Locate the cell with the specified text and output its (X, Y) center coordinate. 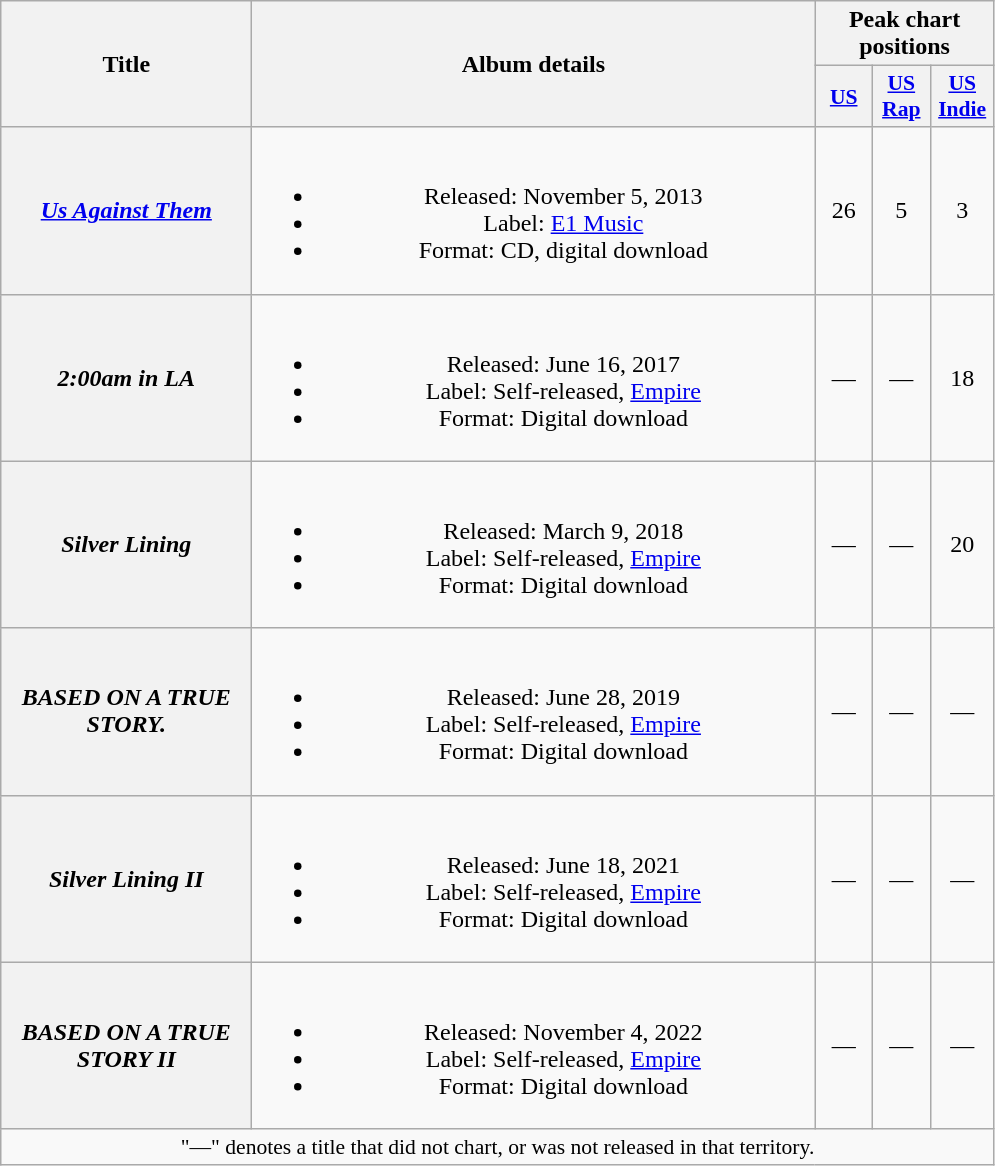
Title (126, 64)
18 (962, 378)
Released: November 4, 2022Label: Self-released, EmpireFormat: Digital download (534, 1046)
BASED ON A TRUE STORY. (126, 712)
"—" denotes a title that did not chart, or was not released in that territory. (498, 1147)
Album details (534, 64)
Silver Lining II (126, 878)
26 (844, 210)
Released: June 18, 2021Label: Self-released, EmpireFormat: Digital download (534, 878)
20 (962, 544)
Released: June 16, 2017Label: Self-released, EmpireFormat: Digital download (534, 378)
5 (902, 210)
Peak chart positions (904, 34)
Silver Lining (126, 544)
US Rap (902, 96)
3 (962, 210)
Released: March 9, 2018Label: Self-released, EmpireFormat: Digital download (534, 544)
US (844, 96)
Us Against Them (126, 210)
Released: November 5, 2013Label: E1 MusicFormat: CD, digital download (534, 210)
BASED ON A TRUE STORY II (126, 1046)
2:00am in LA (126, 378)
US Indie (962, 96)
Released: June 28, 2019Label: Self-released, EmpireFormat: Digital download (534, 712)
